Locate the cell with the specified text and output its [X, Y] center coordinate. 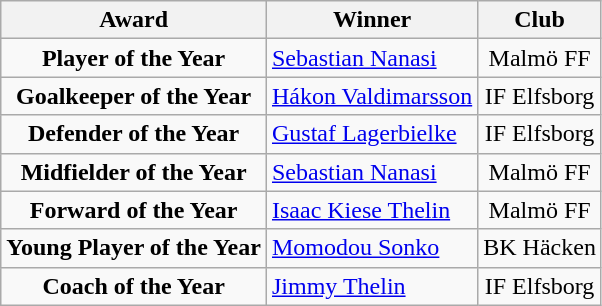
Midfielder of the Year [134, 172]
Gustaf Lagerbielke [372, 134]
Young Player of the Year [134, 248]
Winner [372, 20]
Coach of the Year [134, 286]
Player of the Year [134, 58]
Isaac Kiese Thelin [372, 210]
Club [540, 20]
Award [134, 20]
Hákon Valdimarsson [372, 96]
BK Häcken [540, 248]
Goalkeeper of the Year [134, 96]
Defender of the Year [134, 134]
Jimmy Thelin [372, 286]
Momodou Sonko [372, 248]
Forward of the Year [134, 210]
